Pinpoint the cell where the given text exists, returning its (x, y) midpoint coordinate. 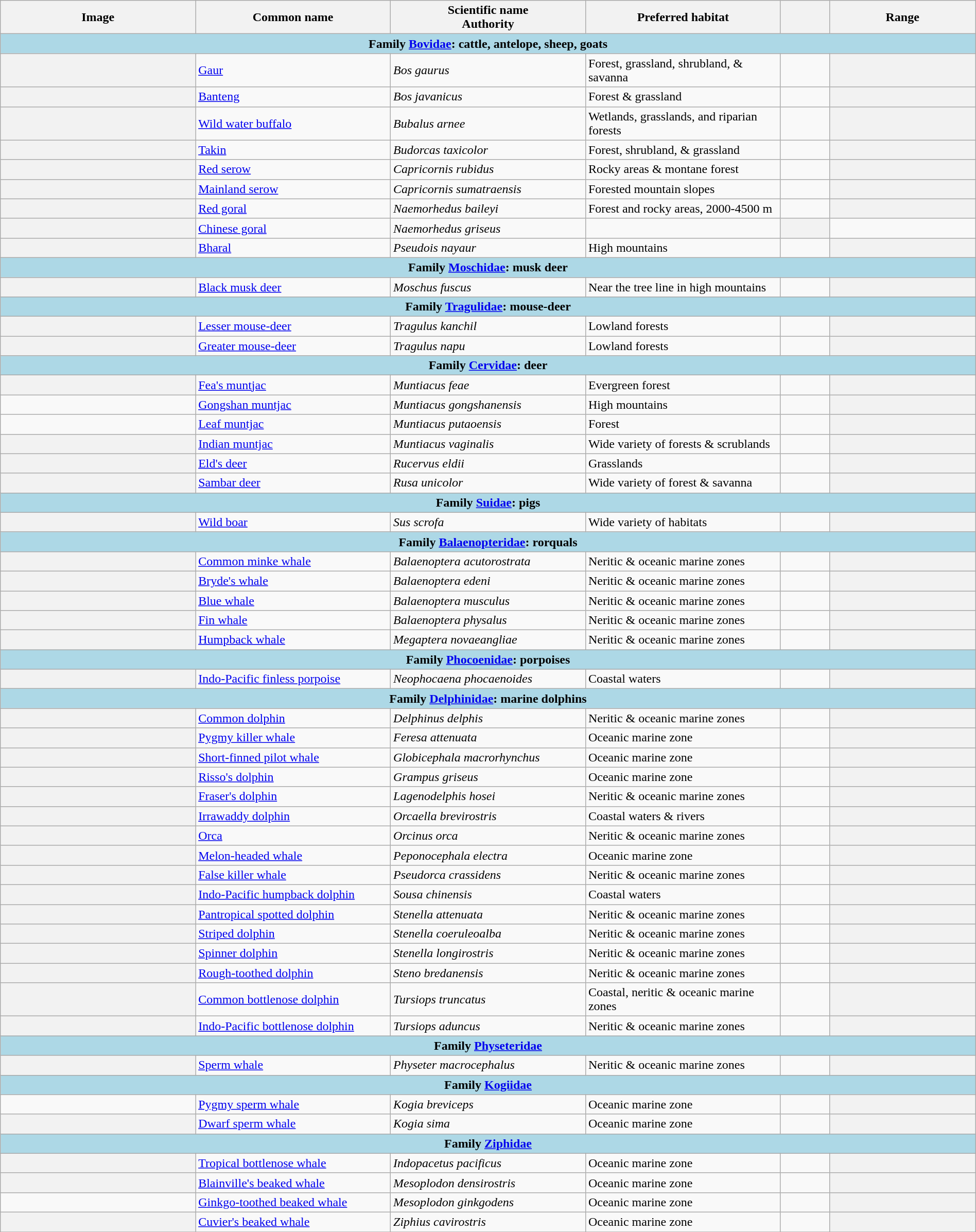
Physeter macrocephalus (488, 1065)
Stenella coeruleoalba (488, 934)
Mesoplodon ginkgodens (488, 1202)
Tragulus kanchil (488, 326)
Indopacetus pacificus (488, 1163)
Gaur (293, 70)
Pygmy killer whale (293, 738)
Striped dolphin (293, 934)
Evergreen forest (683, 385)
Forest, shrubland, & grassland (683, 150)
Bubalus arnee (488, 124)
Pygmy sperm whale (293, 1104)
Family Bovidae: cattle, antelope, sheep, goats (488, 44)
Wild boar (293, 522)
Chinese goral (293, 228)
Sambar deer (293, 483)
Feresa attenuata (488, 738)
Spinner dolphin (293, 953)
Wild water buffalo (293, 124)
Budorcas taxicolor (488, 150)
Grampus griseus (488, 777)
Tropical bottlenose whale (293, 1163)
False killer whale (293, 875)
Range (902, 18)
Dwarf sperm whale (293, 1124)
Cuvier's beaked whale (293, 1222)
Scientific nameAuthority (488, 18)
Forested mountain slopes (683, 189)
Irrawaddy dolphin (293, 816)
Family Tragulidae: mouse-deer (488, 307)
Family Delphinidae: marine dolphins (488, 699)
Rusa unicolor (488, 483)
Rough-toothed dolphin (293, 973)
Bos gaurus (488, 70)
Pantropical spotted dolphin (293, 914)
Stenella attenuata (488, 914)
Naemorhedus griseus (488, 228)
Orcinus orca (488, 836)
Bos javanicus (488, 97)
Risso's dolphin (293, 777)
Image (98, 18)
Coastal, neritic & oceanic marine zones (683, 1000)
Forest (683, 424)
Family Kogiidae (488, 1085)
Family Cervidae: deer (488, 366)
Mesoplodon densirostris (488, 1183)
Family Ziphidae (488, 1143)
Forest & grassland (683, 97)
Preferred habitat (683, 18)
Forest and rocky areas, 2000-4500 m (683, 209)
Mainland serow (293, 189)
Muntiacus putaoensis (488, 424)
Coastal waters & rivers (683, 816)
Lesser mouse-deer (293, 326)
Family Physeteridae (488, 1046)
Fraser's dolphin (293, 796)
Lagenodelphis hosei (488, 796)
Delphinus delphis (488, 718)
Pseudorca crassidens (488, 875)
Tursiops aduncus (488, 1026)
Blue whale (293, 601)
Muntiacus vaginalis (488, 444)
Wetlands, grasslands, and riparian forests (683, 124)
Balaenoptera acutorostrata (488, 561)
Humpback whale (293, 640)
Common name (293, 18)
Banteng (293, 97)
Gongshan muntjac (293, 405)
Peponocephala electra (488, 855)
Balaenoptera musculus (488, 601)
Bryde's whale (293, 581)
Near the tree line in high mountains (683, 287)
Family Moschidae: musk deer (488, 267)
Tragulus napu (488, 346)
Red goral (293, 209)
Sperm whale (293, 1065)
Orcaella brevirostris (488, 816)
Moschus fuscus (488, 287)
Blainville's beaked whale (293, 1183)
Kogia sima (488, 1124)
Black musk deer (293, 287)
Ginkgo-toothed beaked whale (293, 1202)
Wide variety of forest & savanna (683, 483)
Melon-headed whale (293, 855)
Neophocaena phocaenoides (488, 679)
Indo-Pacific finless porpoise (293, 679)
Tursiops truncatus (488, 1000)
Grasslands (683, 463)
Greater mouse-deer (293, 346)
Wide variety of habitats (683, 522)
Naemorhedus baileyi (488, 209)
Fea's muntjac (293, 385)
Capricornis rubidus (488, 169)
Short-finned pilot whale (293, 757)
Wide variety of forests & scrublands (683, 444)
Red serow (293, 169)
Muntiacus gongshanensis (488, 405)
Muntiacus feae (488, 385)
Family Balaenopteridae: rorquals (488, 542)
Kogia breviceps (488, 1104)
Globicephala macrorhynchus (488, 757)
Ziphius cavirostris (488, 1222)
Common minke whale (293, 561)
Common dolphin (293, 718)
Eld's deer (293, 463)
Stenella longirostris (488, 953)
Rucervus eldii (488, 463)
Capricornis sumatraensis (488, 189)
Pseudois nayaur (488, 248)
Common bottlenose dolphin (293, 1000)
Indo-Pacific bottlenose dolphin (293, 1026)
Indo-Pacific humpback dolphin (293, 894)
Indian muntjac (293, 444)
Rocky areas & montane forest (683, 169)
Balaenoptera edeni (488, 581)
Fin whale (293, 620)
Sousa chinensis (488, 894)
Takin (293, 150)
Balaenoptera physalus (488, 620)
Sus scrofa (488, 522)
Megaptera novaeangliae (488, 640)
Forest, grassland, shrubland, & savanna (683, 70)
Family Phocoenidae: porpoises (488, 660)
Leaf muntjac (293, 424)
Bharal (293, 248)
Steno bredanensis (488, 973)
Family Suidae: pigs (488, 502)
Orca (293, 836)
